Return (X, Y) of the center of cell containing provided text 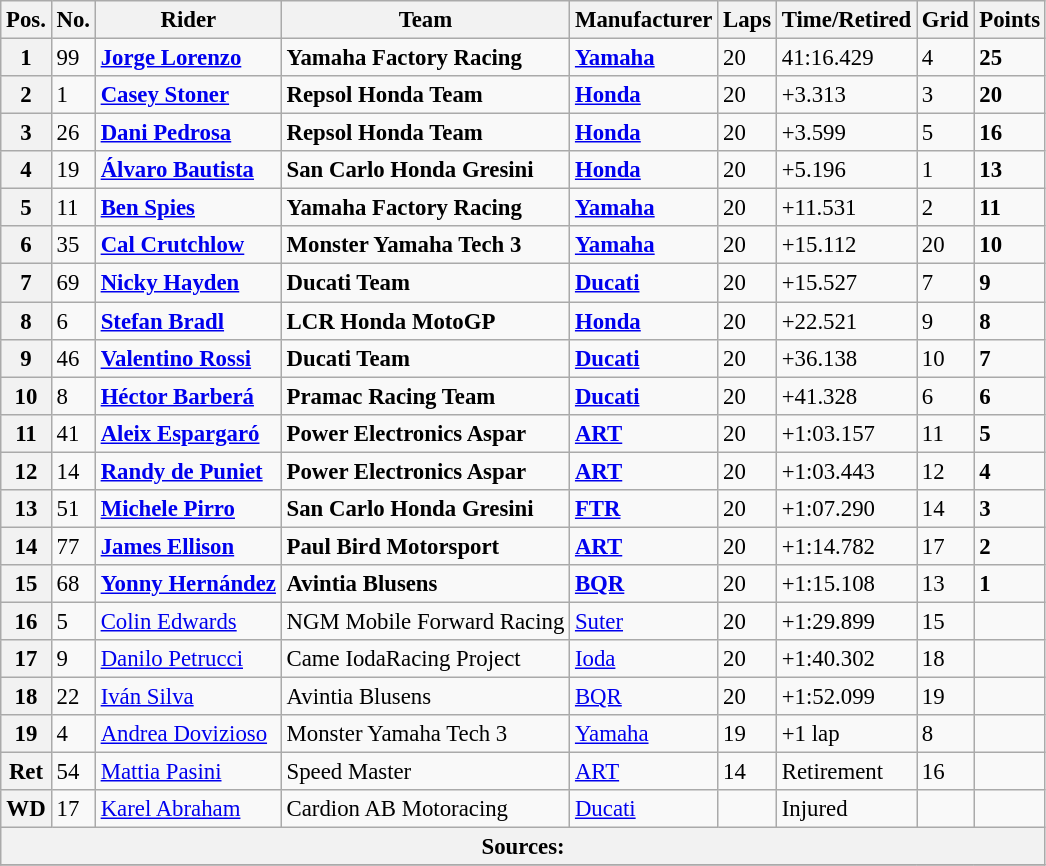
Rider (188, 20)
+15.527 (846, 283)
Speed Master (425, 772)
41:16.429 (846, 58)
Andrea Dovizioso (188, 734)
+22.521 (846, 321)
Stefan Bradl (188, 321)
+1:40.302 (846, 659)
+1:52.099 (846, 697)
Michele Pirro (188, 509)
Sources: (524, 847)
Cal Crutchlow (188, 245)
+5.196 (846, 170)
No. (73, 20)
Ret (26, 772)
68 (73, 584)
Nicky Hayden (188, 283)
Pos. (26, 20)
Héctor Barberá (188, 396)
Ioda (644, 659)
Retirement (846, 772)
LCR Honda MotoGP (425, 321)
Time/Retired (846, 20)
WD (26, 809)
+1:03.157 (846, 433)
+36.138 (846, 358)
35 (73, 245)
Paul Bird Motorsport (425, 546)
Laps (748, 20)
Injured (846, 809)
Team (425, 20)
James Ellison (188, 546)
NGM Mobile Forward Racing (425, 621)
Valentino Rossi (188, 358)
Ben Spies (188, 208)
Came IodaRacing Project (425, 659)
Casey Stoner (188, 95)
Álvaro Bautista (188, 170)
+1:03.443 (846, 471)
+1:15.108 (846, 584)
Dani Pedrosa (188, 133)
Jorge Lorenzo (188, 58)
Colin Edwards (188, 621)
Mattia Pasini (188, 772)
46 (73, 358)
Aleix Espargaró (188, 433)
Cardion AB Motoracing (425, 809)
Randy de Puniet (188, 471)
+11.531 (846, 208)
54 (73, 772)
22 (73, 697)
Iván Silva (188, 697)
+3.313 (846, 95)
41 (73, 433)
+1:07.290 (846, 509)
Points (1010, 20)
+3.599 (846, 133)
Grid (946, 20)
+1 lap (846, 734)
Manufacturer (644, 20)
Yonny Hernández (188, 584)
Suter (644, 621)
Danilo Petrucci (188, 659)
26 (73, 133)
Karel Abraham (188, 809)
25 (1010, 58)
77 (73, 546)
51 (73, 509)
+1:29.899 (846, 621)
99 (73, 58)
FTR (644, 509)
+1:14.782 (846, 546)
Pramac Racing Team (425, 396)
+41.328 (846, 396)
69 (73, 283)
+15.112 (846, 245)
